For the text-containing cell, return its midpoint in [x, y] coordinate format. 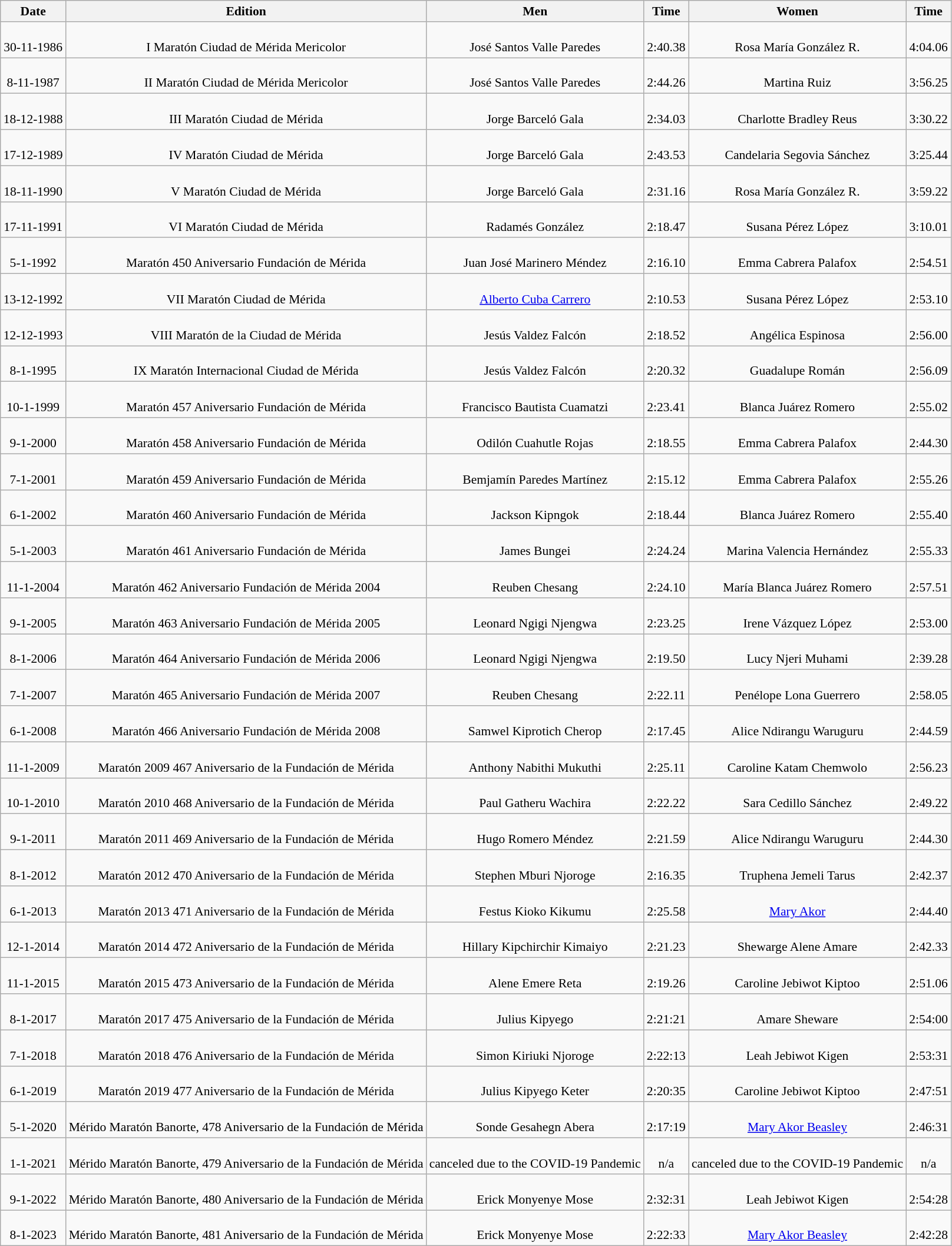
8-1-1995 [33, 364]
2:53.00 [928, 616]
2:56.09 [928, 364]
2:19.26 [666, 976]
Men [535, 11]
Mérido Maratón Banorte, 478 Aniversario de la Fundación de Mérida [246, 1121]
5-1-1992 [33, 256]
Jackson Kipngok [535, 508]
Irene Vázquez López [798, 616]
IX Maratón Internacional Ciudad de Mérida [246, 364]
Anthony Nabithi Mukuthi [535, 760]
Odilón Cuahutle Rojas [535, 436]
III Maratón Ciudad de Mérida [246, 112]
2:40.38 [666, 40]
2:53:31 [928, 1047]
17-11-1991 [33, 219]
Shewarge Alene Amare [798, 940]
2:25.58 [666, 904]
9-1-2011 [33, 832]
Maratón 465 Aniversario Fundación de Mérida 2007 [246, 688]
2:34.03 [666, 112]
18-12-1988 [33, 112]
Bemjamín Paredes Martínez [535, 471]
2:42.37 [928, 868]
2:22:33 [666, 1228]
Julius Kipyego [535, 1012]
Maratón 464 Aniversario Fundación de Mérida 2006 [246, 652]
Maratón 2019 477 Aniversario de la Fundación de Mérida [246, 1084]
2:20.32 [666, 364]
2:55.40 [928, 508]
Maratón 2015 473 Aniversario de la Fundación de Mérida [246, 976]
Simon Kiriuki Njoroge [535, 1047]
2:21.59 [666, 832]
Juan José Marinero Méndez [535, 256]
2:44.59 [928, 723]
Candelaria Segovia Sánchez [798, 147]
2:20:35 [666, 1084]
Maratón 2010 468 Aniversario de la Fundación de Mérida [246, 795]
4:04.06 [928, 40]
2:18.47 [666, 219]
2:42:28 [928, 1228]
8-1-2023 [33, 1228]
Festus Kioko Kikumu [535, 904]
2:16.35 [666, 868]
2:54.51 [928, 256]
Sonde Gesahegn Abera [535, 1121]
2:18.44 [666, 508]
Maratón 463 Aniversario Fundación de Mérida 2005 [246, 616]
Maratón 450 Aniversario Fundación de Mérida [246, 256]
Edition [246, 11]
9-1-2000 [33, 436]
Samwel Kiprotich Cherop [535, 723]
IV Maratón Ciudad de Mérida [246, 147]
VII Maratón Ciudad de Mérida [246, 292]
12-12-1993 [33, 328]
V Maratón Ciudad de Mérida [246, 184]
2:23.41 [666, 399]
Maratón 460 Aniversario Fundación de Mérida [246, 508]
2:22:13 [666, 1047]
Charlotte Bradley Reus [798, 112]
VIII Maratón de la Ciudad de Mérida [246, 328]
30-11-1986 [33, 40]
Francisco Bautista Cuamatzi [535, 399]
Guadalupe Román [798, 364]
3:25.44 [928, 147]
3:59.22 [928, 184]
2:24.24 [666, 544]
8-1-2017 [33, 1012]
VI Maratón Ciudad de Mérida [246, 219]
2:32:31 [666, 1192]
Hugo Romero Méndez [535, 832]
Lucy Njeri Muhami [798, 652]
Maratón 2018 476 Aniversario de la Fundación de Mérida [246, 1047]
1-1-2021 [33, 1156]
12-1-2014 [33, 940]
Martina Ruiz [798, 75]
2:15.12 [666, 471]
2:55.26 [928, 471]
Penélope Lona Guerrero [798, 688]
2:58.05 [928, 688]
2:44.26 [666, 75]
6-1-2019 [33, 1084]
Maratón 2009 467 Aniversario de la Fundación de Mérida [246, 760]
2:10.53 [666, 292]
2:55.02 [928, 399]
2:54:00 [928, 1012]
Truphena Jemeli Tarus [798, 868]
Julius Kipyego Keter [535, 1084]
8-1-2012 [33, 868]
Alberto Cuba Carrero [535, 292]
2:56.23 [928, 760]
7-1-2007 [33, 688]
2:22.11 [666, 688]
3:56.25 [928, 75]
6-1-2002 [33, 508]
8-1-2006 [33, 652]
Maratón 457 Aniversario Fundación de Mérida [246, 399]
Maratón 459 Aniversario Fundación de Mérida [246, 471]
II Maratón Ciudad de Mérida Mericolor [246, 75]
I Maratón Ciudad de Mérida Mericolor [246, 40]
Women [798, 11]
11-1-2015 [33, 976]
María Blanca Juárez Romero [798, 580]
3:10.01 [928, 219]
2:16.10 [666, 256]
2:53.10 [928, 292]
6-1-2013 [33, 904]
Paul Gatheru Wachira [535, 795]
Radamés González [535, 219]
Mérido Maratón Banorte, 479 Aniversario de la Fundación de Mérida [246, 1156]
Maratón 2014 472 Aniversario de la Fundación de Mérida [246, 940]
Sara Cedillo Sánchez [798, 795]
6-1-2008 [33, 723]
2:24.10 [666, 580]
2:44.40 [928, 904]
11-1-2004 [33, 580]
2:56.00 [928, 328]
Hillary Kipchirchir Kimaiyo [535, 940]
7-1-2001 [33, 471]
5-1-2020 [33, 1121]
Caroline Katam Chemwolo [798, 760]
10-1-1999 [33, 399]
Maratón 2012 470 Aniversario de la Fundación de Mérida [246, 868]
18-11-1990 [33, 184]
Angélica Espinosa [798, 328]
Amare Sheware [798, 1012]
2:18.52 [666, 328]
8-11-1987 [33, 75]
2:21:21 [666, 1012]
2:17.45 [666, 723]
Maratón 462 Aniversario Fundación de Mérida 2004 [246, 580]
Maratón 458 Aniversario Fundación de Mérida [246, 436]
2:23.25 [666, 616]
Mary Akor [798, 904]
2:47:51 [928, 1084]
Mérido Maratón Banorte, 481 Aniversario de la Fundación de Mérida [246, 1228]
James Bungei [535, 544]
13-12-1992 [33, 292]
2:18.55 [666, 436]
5-1-2003 [33, 544]
9-1-2005 [33, 616]
7-1-2018 [33, 1047]
2:19.50 [666, 652]
2:49.22 [928, 795]
11-1-2009 [33, 760]
Stephen Mburi Njoroge [535, 868]
Alene Emere Reta [535, 976]
Mérido Maratón Banorte, 480 Aniversario de la Fundación de Mérida [246, 1192]
2:55.33 [928, 544]
2:43.53 [666, 147]
2:21.23 [666, 940]
2:39.28 [928, 652]
2:25.11 [666, 760]
9-1-2022 [33, 1192]
10-1-2010 [33, 795]
Date [33, 11]
Maratón 461 Aniversario Fundación de Mérida [246, 544]
2:54:28 [928, 1192]
Maratón 466 Aniversario Fundación de Mérida 2008 [246, 723]
Maratón 2017 475 Aniversario de la Fundación de Mérida [246, 1012]
2:17:19 [666, 1121]
Maratón 2011 469 Aniversario de la Fundación de Mérida [246, 832]
Maratón 2013 471 Aniversario de la Fundación de Mérida [246, 904]
2:31.16 [666, 184]
2:51.06 [928, 976]
2:57.51 [928, 580]
3:30.22 [928, 112]
2:22.22 [666, 795]
17-12-1989 [33, 147]
2:46:31 [928, 1121]
Marina Valencia Hernández [798, 544]
2:42.33 [928, 940]
